Scan for the cell matching the given text and deliver its [X, Y] coordinate at center. 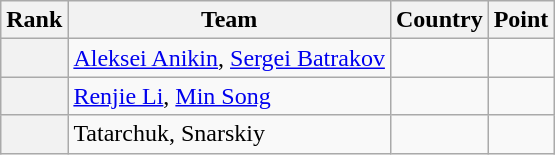
Country [439, 20]
Tatarchuk, Snarskiy [230, 134]
Rank [34, 20]
Team [230, 20]
Renjie Li, Min Song [230, 96]
Point [521, 20]
Aleksei Anikin, Sergei Batrakov [230, 58]
